Search for the cell housing the specified text and yield its (x, y) center coordinate. 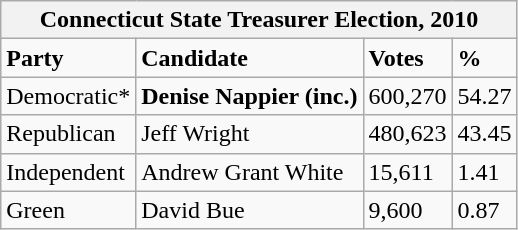
1.41 (484, 172)
Democratic* (68, 96)
43.45 (484, 134)
54.27 (484, 96)
% (484, 58)
Jeff Wright (250, 134)
Candidate (250, 58)
Andrew Grant White (250, 172)
Connecticut State Treasurer Election, 2010 (259, 20)
Green (68, 210)
Denise Nappier (inc.) (250, 96)
Independent (68, 172)
0.87 (484, 210)
600,270 (408, 96)
15,611 (408, 172)
9,600 (408, 210)
David Bue (250, 210)
480,623 (408, 134)
Party (68, 58)
Votes (408, 58)
Republican (68, 134)
